From the cell containing the given text, extract its center point as (x, y) coordinate. 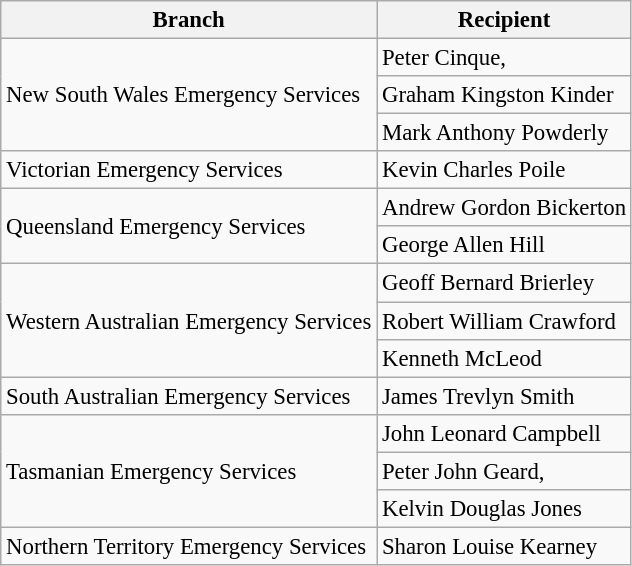
Peter John Geard, (504, 471)
Peter Cinque, (504, 58)
Recipient (504, 20)
Kenneth McLeod (504, 358)
Graham Kingston Kinder (504, 95)
Tasmanian Emergency Services (189, 470)
Robert William Crawford (504, 321)
New South Wales Emergency Services (189, 96)
John Leonard Campbell (504, 433)
Branch (189, 20)
James Trevlyn Smith (504, 396)
South Australian Emergency Services (189, 396)
Northern Territory Emergency Services (189, 546)
Kevin Charles Poile (504, 170)
Geoff Bernard Brierley (504, 283)
George Allen Hill (504, 245)
Western Australian Emergency Services (189, 320)
Mark Anthony Powderly (504, 133)
Sharon Louise Kearney (504, 546)
Queensland Emergency Services (189, 226)
Victorian Emergency Services (189, 170)
Andrew Gordon Bickerton (504, 208)
Kelvin Douglas Jones (504, 509)
